Determine the [x, y] coordinate at the center of the cell enclosing the given text.  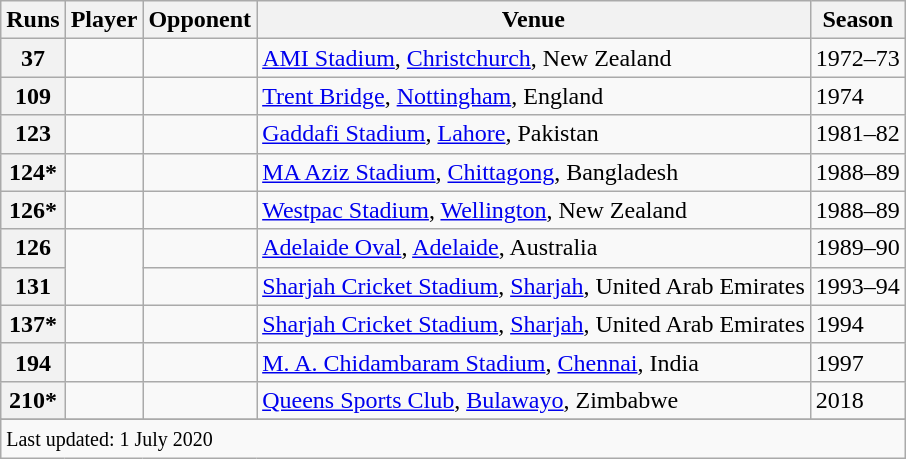
137* [33, 324]
2018 [858, 400]
Season [858, 20]
Player [104, 20]
126 [33, 248]
123 [33, 134]
131 [33, 286]
M. A. Chidambaram Stadium, Chennai, India [534, 362]
Gaddafi Stadium, Lahore, Pakistan [534, 134]
1994 [858, 324]
Trent Bridge, Nottingham, England [534, 96]
124* [33, 172]
Last updated: 1 July 2020 [454, 438]
1974 [858, 96]
Queens Sports Club, Bulawayo, Zimbabwe [534, 400]
1981–82 [858, 134]
AMI Stadium, Christchurch, New Zealand [534, 58]
194 [33, 362]
126* [33, 210]
Westpac Stadium, Wellington, New Zealand [534, 210]
MA Aziz Stadium, Chittagong, Bangladesh [534, 172]
1972–73 [858, 58]
Venue [534, 20]
37 [33, 58]
Runs [33, 20]
109 [33, 96]
Opponent [200, 20]
210* [33, 400]
Adelaide Oval, Adelaide, Australia [534, 248]
1993–94 [858, 286]
1989–90 [858, 248]
1997 [858, 362]
